Scan for the cell matching the given text and deliver its [X, Y] coordinate at center. 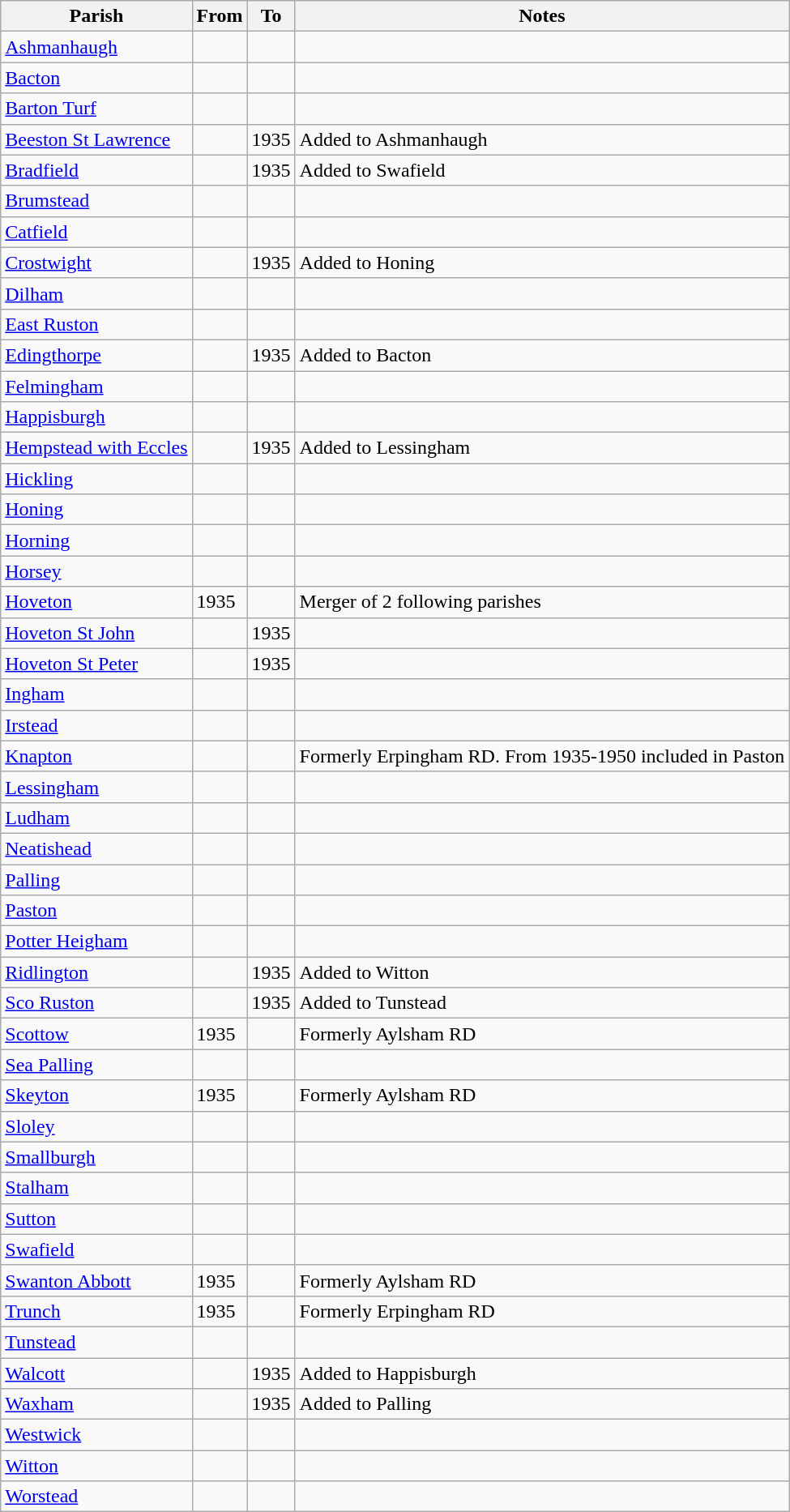
Sea Palling [96, 1065]
Lessingham [96, 787]
Hoveton [96, 602]
Added to Bacton [542, 355]
From [220, 16]
Ridlington [96, 972]
Ingham [96, 694]
Crostwight [96, 263]
Hickling [96, 479]
Added to Lessingham [542, 448]
Scottow [96, 1034]
Added to Palling [542, 1404]
Added to Honing [542, 263]
Stalham [96, 1188]
Walcott [96, 1373]
Horsey [96, 571]
Swafield [96, 1249]
To [271, 16]
Added to Swafield [542, 170]
Ashmanhaugh [96, 47]
Tunstead [96, 1342]
Added to Ashmanhaugh [542, 139]
Ludham [96, 818]
Catfield [96, 232]
Sco Ruston [96, 1003]
Knapton [96, 756]
Bacton [96, 78]
Neatishead [96, 848]
Skeyton [96, 1096]
Formerly Erpingham RD [542, 1311]
Bradfield [96, 170]
East Ruston [96, 324]
Palling [96, 879]
Trunch [96, 1311]
Paston [96, 911]
Added to Witton [542, 972]
Irstead [96, 725]
Sutton [96, 1219]
Hoveton St John [96, 633]
Sloley [96, 1126]
Notes [542, 16]
Merger of 2 following parishes [542, 602]
Brumstead [96, 201]
Waxham [96, 1404]
Happisburgh [96, 417]
Added to Happisburgh [542, 1373]
Formerly Erpingham RD. From 1935-1950 included in Paston [542, 756]
Added to Tunstead [542, 1003]
Hoveton St Peter [96, 664]
Hempstead with Eccles [96, 448]
Smallburgh [96, 1157]
Westwick [96, 1435]
Potter Heigham [96, 942]
Swanton Abbott [96, 1280]
Beeston St Lawrence [96, 139]
Witton [96, 1466]
Dilham [96, 293]
Barton Turf [96, 109]
Edingthorpe [96, 355]
Honing [96, 510]
Felmingham [96, 387]
Worstead [96, 1497]
Parish [96, 16]
Horning [96, 540]
